Identify which cell holds the provided text, then report its (X, Y) central coordinate. 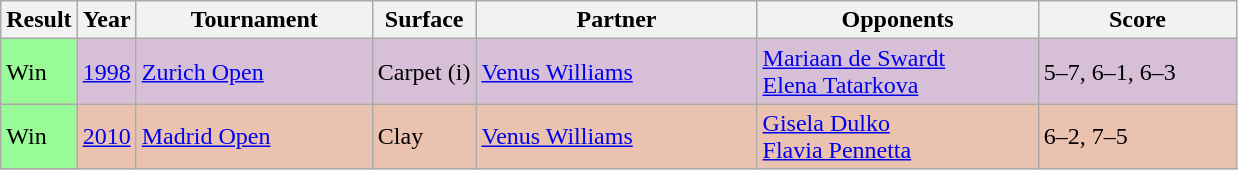
Partner (616, 20)
Tournament (254, 20)
Zurich Open (254, 72)
6–2, 7–5 (1138, 136)
Clay (424, 136)
Mariaan de Swardt Elena Tatarkova (898, 72)
Surface (424, 20)
5–7, 6–1, 6–3 (1138, 72)
Gisela Dulko Flavia Pennetta (898, 136)
1998 (106, 72)
Madrid Open (254, 136)
Opponents (898, 20)
2010 (106, 136)
Carpet (i) (424, 72)
Year (106, 20)
Score (1138, 20)
Result (39, 20)
